Find where the given text appears and provide that cell's center as [x, y] coordinate. 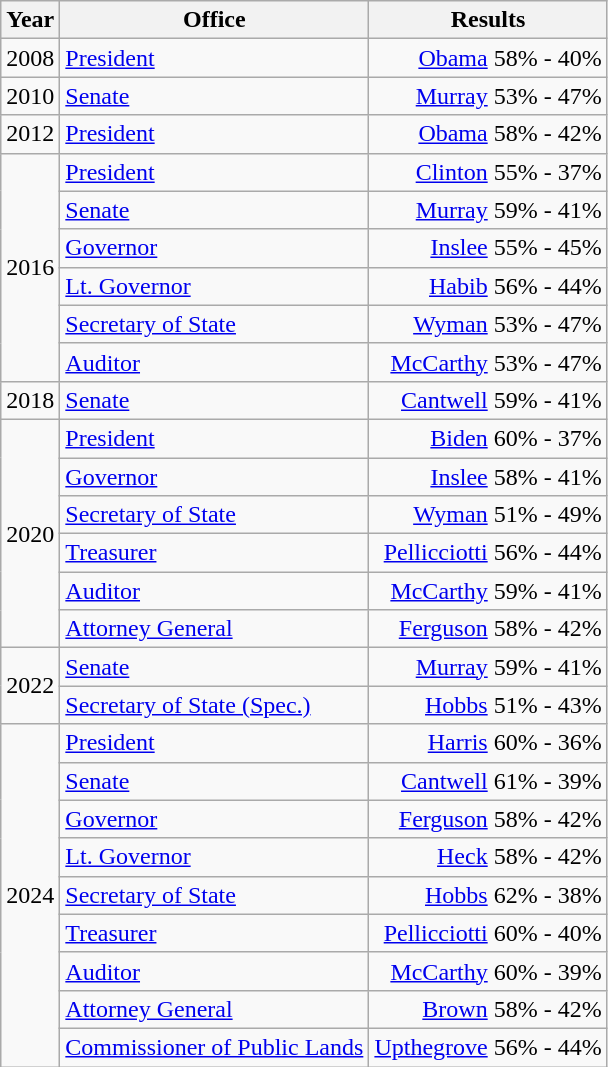
McCarthy 59% - 41% [488, 591]
Obama 58% - 40% [488, 58]
Commissioner of Public Lands [214, 1047]
Inslee 58% - 41% [488, 477]
2016 [30, 267]
Obama 58% - 42% [488, 134]
Inslee 55% - 45% [488, 248]
2024 [30, 896]
Wyman 53% - 47% [488, 324]
Heck 58% - 42% [488, 857]
Harris 60% - 36% [488, 743]
2012 [30, 134]
Hobbs 51% - 43% [488, 705]
Secretary of State (Spec.) [214, 705]
Biden 60% - 37% [488, 438]
Office [214, 20]
2018 [30, 400]
2008 [30, 58]
Brown 58% - 42% [488, 1009]
Wyman 51% - 49% [488, 515]
Clinton 55% - 37% [488, 172]
Pellicciotti 56% - 44% [488, 553]
Habib 56% - 44% [488, 286]
McCarthy 60% - 39% [488, 971]
Murray 53% - 47% [488, 96]
2010 [30, 96]
Cantwell 59% - 41% [488, 400]
Pellicciotti 60% - 40% [488, 933]
Results [488, 20]
Upthegrove 56% - 44% [488, 1047]
2020 [30, 533]
Cantwell 61% - 39% [488, 781]
Year [30, 20]
Hobbs 62% - 38% [488, 895]
2022 [30, 686]
McCarthy 53% - 47% [488, 362]
